Capture the cell that displays the provided text and extract its (X, Y) central coordinate. 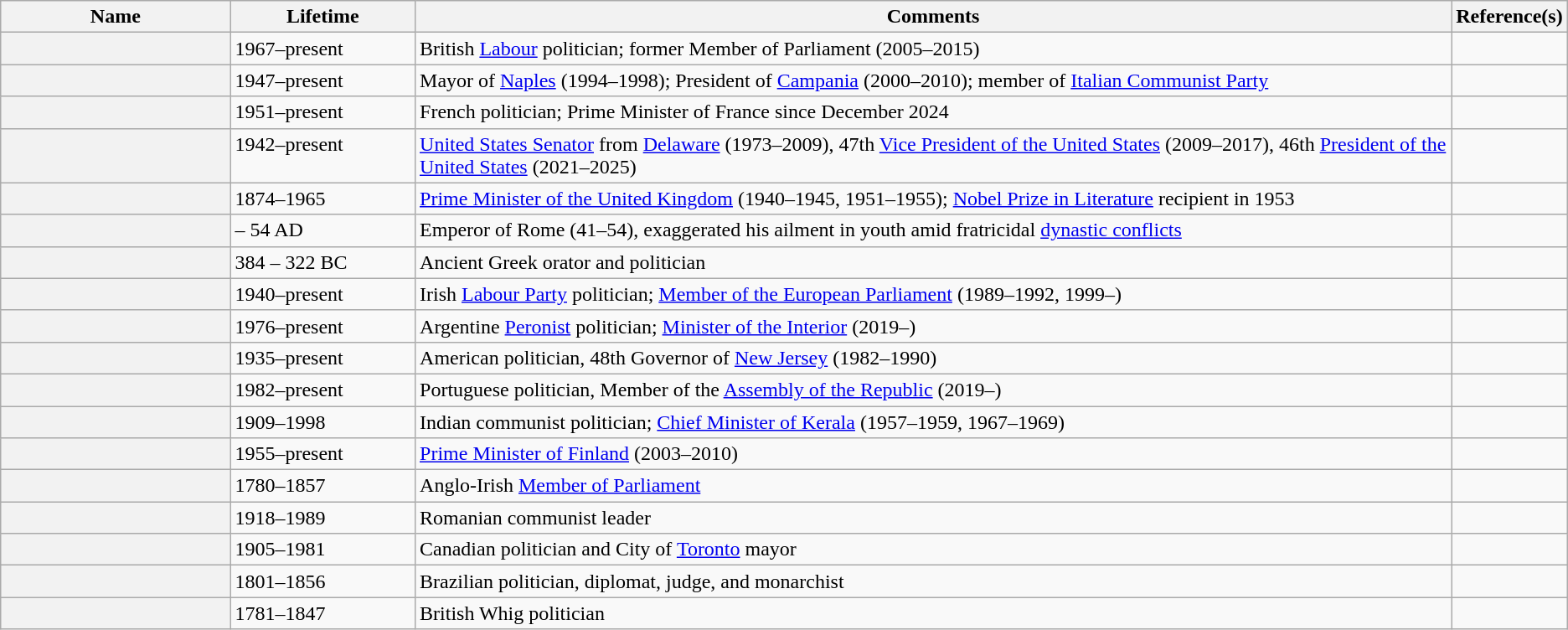
Reference(s) (1509, 17)
1909–1998 (323, 421)
Ancient Greek orator and politician (933, 262)
Irish Labour Party politician; Member of the European Parliament (1989–1992, 1999–) (933, 294)
Argentine Peronist politician; Minister of the Interior (2019–) (933, 326)
Brazilian politician, diplomat, judge, and monarchist (933, 581)
Prime Minister of the United Kingdom (1940–1945, 1951–1955); Nobel Prize in Literature recipient in 1953 (933, 199)
Canadian politician and City of Toronto mayor (933, 550)
1801–1856 (323, 581)
1976–present (323, 326)
American politician, 48th Governor of New Jersey (1982–1990) (933, 358)
Indian communist politician; Chief Minister of Kerala (1957–1959, 1967–1969) (933, 421)
1940–present (323, 294)
Mayor of Naples (1994–1998); President of Campania (2000–2010); member of Italian Communist Party (933, 80)
Lifetime (323, 17)
1905–1981 (323, 550)
Comments (933, 17)
1967–present (323, 49)
1780–1857 (323, 486)
– 54 AD (323, 230)
1982–present (323, 390)
British Labour politician; former Member of Parliament (2005–2015) (933, 49)
Emperor of Rome (41–54), exaggerated his ailment in youth amid fratricidal dynastic conflicts (933, 230)
1942–present (323, 156)
Name (116, 17)
1947–present (323, 80)
Anglo-Irish Member of Parliament (933, 486)
384 – 322 BC (323, 262)
Prime Minister of Finland (2003–2010) (933, 454)
French politician; Prime Minister of France since December 2024 (933, 112)
1781–1847 (323, 613)
1918–1989 (323, 518)
1935–present (323, 358)
1874–1965 (323, 199)
British Whig politician (933, 613)
Portuguese politician, Member of the Assembly of the Republic (2019–) (933, 390)
Romanian communist leader (933, 518)
1955–present (323, 454)
1951–present (323, 112)
